Provide the (x, y) coordinate of the cell's center where the given text is located.  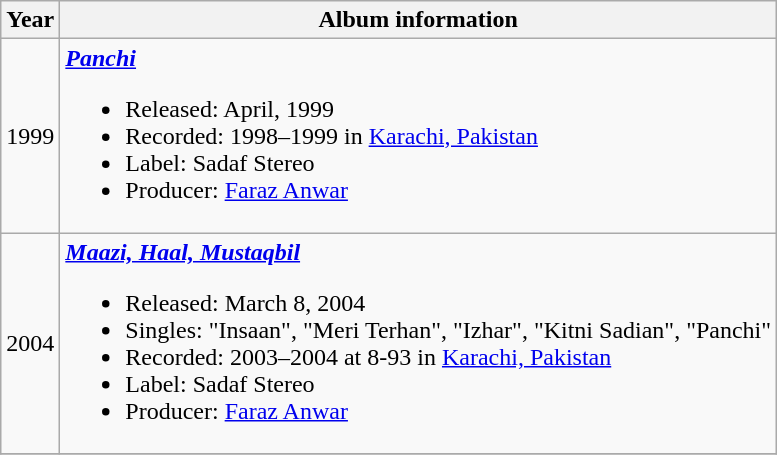
Album information (418, 20)
1999 (30, 136)
Year (30, 20)
PanchiReleased: April, 1999Recorded: 1998–1999 in Karachi, PakistanLabel: Sadaf StereoProducer: Faraz Anwar (418, 136)
2004 (30, 344)
